Determine the [X, Y] coordinate at the center of the cell enclosing the given text.  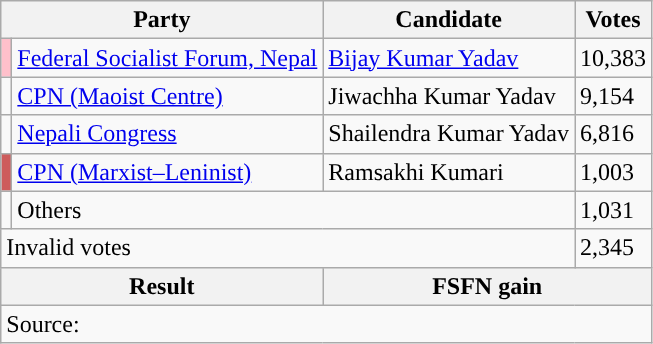
Votes [614, 20]
1,031 [614, 210]
Bijay Kumar Yadav [449, 58]
Federal Socialist Forum, Nepal [168, 58]
2,345 [614, 248]
CPN (Maoist Centre) [168, 96]
FSFN gain [488, 286]
Others [294, 210]
Invalid votes [288, 248]
9,154 [614, 96]
CPN (Marxist–Leninist) [168, 172]
Candidate [449, 20]
Source: [326, 324]
Jiwachha Kumar Yadav [449, 96]
Result [162, 286]
Shailendra Kumar Yadav [449, 134]
6,816 [614, 134]
Nepali Congress [168, 134]
Ramsakhi Kumari [449, 172]
1,003 [614, 172]
10,383 [614, 58]
Party [162, 20]
